Determine the [x, y] coordinate at the center of the cell enclosing the given text.  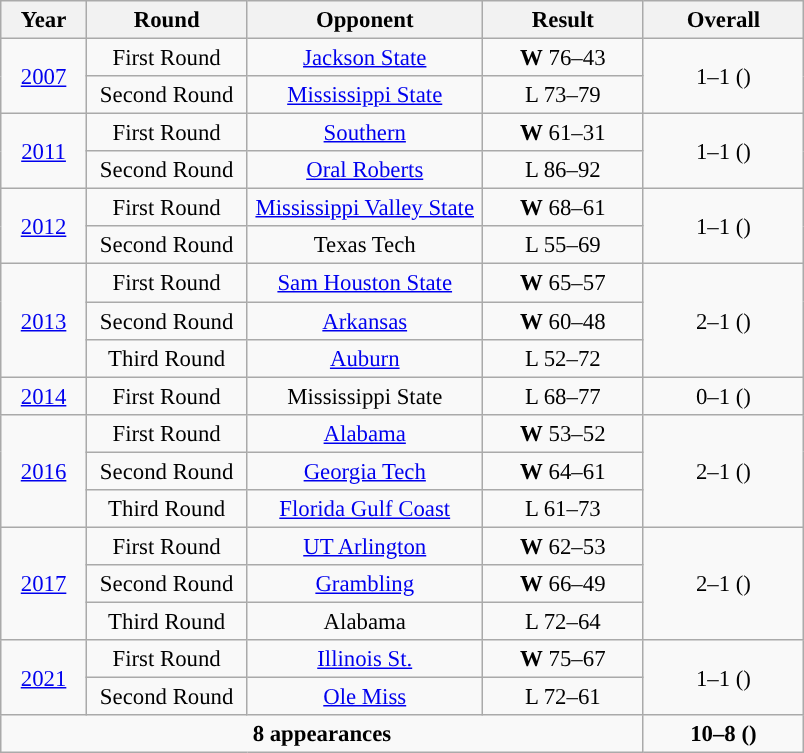
W 68–61 [564, 208]
2021 [44, 678]
L 86–92 [564, 170]
2007 [44, 76]
W 62–53 [564, 546]
Round [166, 20]
Sam Houston State [365, 283]
Overall [724, 20]
2011 [44, 152]
10–8 () [724, 734]
Year [44, 20]
W 65–57 [564, 283]
Auburn [365, 358]
L 72–64 [564, 621]
Illinois St. [365, 659]
L 61–73 [564, 509]
2016 [44, 470]
W 64–61 [564, 471]
0–1 () [724, 396]
Georgia Tech [365, 471]
W 66–49 [564, 584]
2013 [44, 320]
W 53–52 [564, 433]
Result [564, 20]
8 appearances [322, 734]
L 68–77 [564, 396]
L 73–79 [564, 95]
W 76–43 [564, 58]
L 52–72 [564, 358]
2014 [44, 396]
W 60–48 [564, 321]
Florida Gulf Coast [365, 509]
2012 [44, 226]
Opponent [365, 20]
W 75–67 [564, 659]
Grambling [365, 584]
Ole Miss [365, 697]
Jackson State [365, 58]
Oral Roberts [365, 170]
L 72–61 [564, 697]
Mississippi Valley State [365, 208]
Texas Tech [365, 245]
Southern [365, 133]
W 61–31 [564, 133]
UT Arlington [365, 546]
Arkansas [365, 321]
2017 [44, 584]
L 55–69 [564, 245]
